Determine the [x, y] coordinate at the center of the cell enclosing the given text.  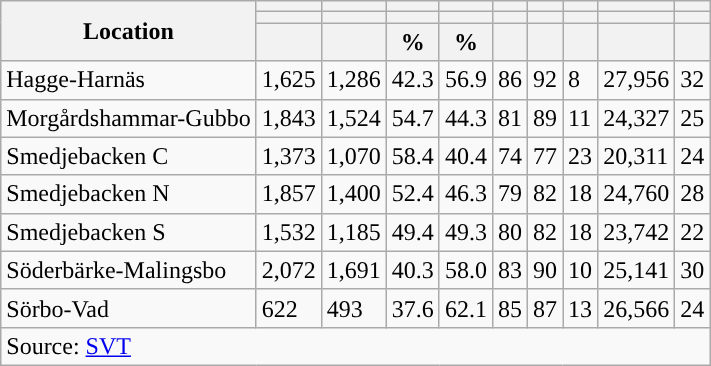
Source: SVT [356, 346]
10 [580, 270]
26,566 [636, 308]
1,524 [354, 118]
1,070 [354, 156]
24,327 [636, 118]
1,625 [288, 80]
42.3 [412, 80]
77 [544, 156]
27,956 [636, 80]
49.3 [466, 232]
89 [544, 118]
44.3 [466, 118]
40.4 [466, 156]
1,843 [288, 118]
Söderbärke-Malingsbo [128, 270]
86 [510, 80]
1,857 [288, 194]
1,400 [354, 194]
22 [692, 232]
1,286 [354, 80]
85 [510, 308]
24,760 [636, 194]
46.3 [466, 194]
13 [580, 308]
23 [580, 156]
Location [128, 31]
54.7 [412, 118]
40.3 [412, 270]
Hagge-Harnäs [128, 80]
1,691 [354, 270]
493 [354, 308]
87 [544, 308]
1,532 [288, 232]
62.1 [466, 308]
Smedjebacken S [128, 232]
49.4 [412, 232]
80 [510, 232]
11 [580, 118]
2,072 [288, 270]
81 [510, 118]
56.9 [466, 80]
79 [510, 194]
32 [692, 80]
25,141 [636, 270]
74 [510, 156]
92 [544, 80]
23,742 [636, 232]
58.0 [466, 270]
Sörbo-Vad [128, 308]
90 [544, 270]
1,373 [288, 156]
58.4 [412, 156]
52.4 [412, 194]
25 [692, 118]
1,185 [354, 232]
30 [692, 270]
Smedjebacken N [128, 194]
83 [510, 270]
Morgårdshammar-Gubbo [128, 118]
20,311 [636, 156]
622 [288, 308]
37.6 [412, 308]
8 [580, 80]
Smedjebacken C [128, 156]
28 [692, 194]
